Locate the cell with the specified text and output its [x, y] center coordinate. 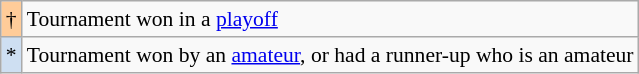
† [12, 19]
Tournament won by an amateur, or had a runner-up who is an amateur [330, 55]
* [12, 55]
Tournament won in a playoff [330, 19]
